Detect which cell encompasses the target text, then output its [x, y] center coordinate. 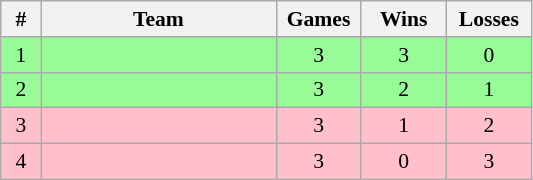
4 [21, 162]
# [21, 19]
Losses [488, 19]
Wins [404, 19]
Games [318, 19]
Team [158, 19]
